For the text-containing cell, return its midpoint in (X, Y) coordinate format. 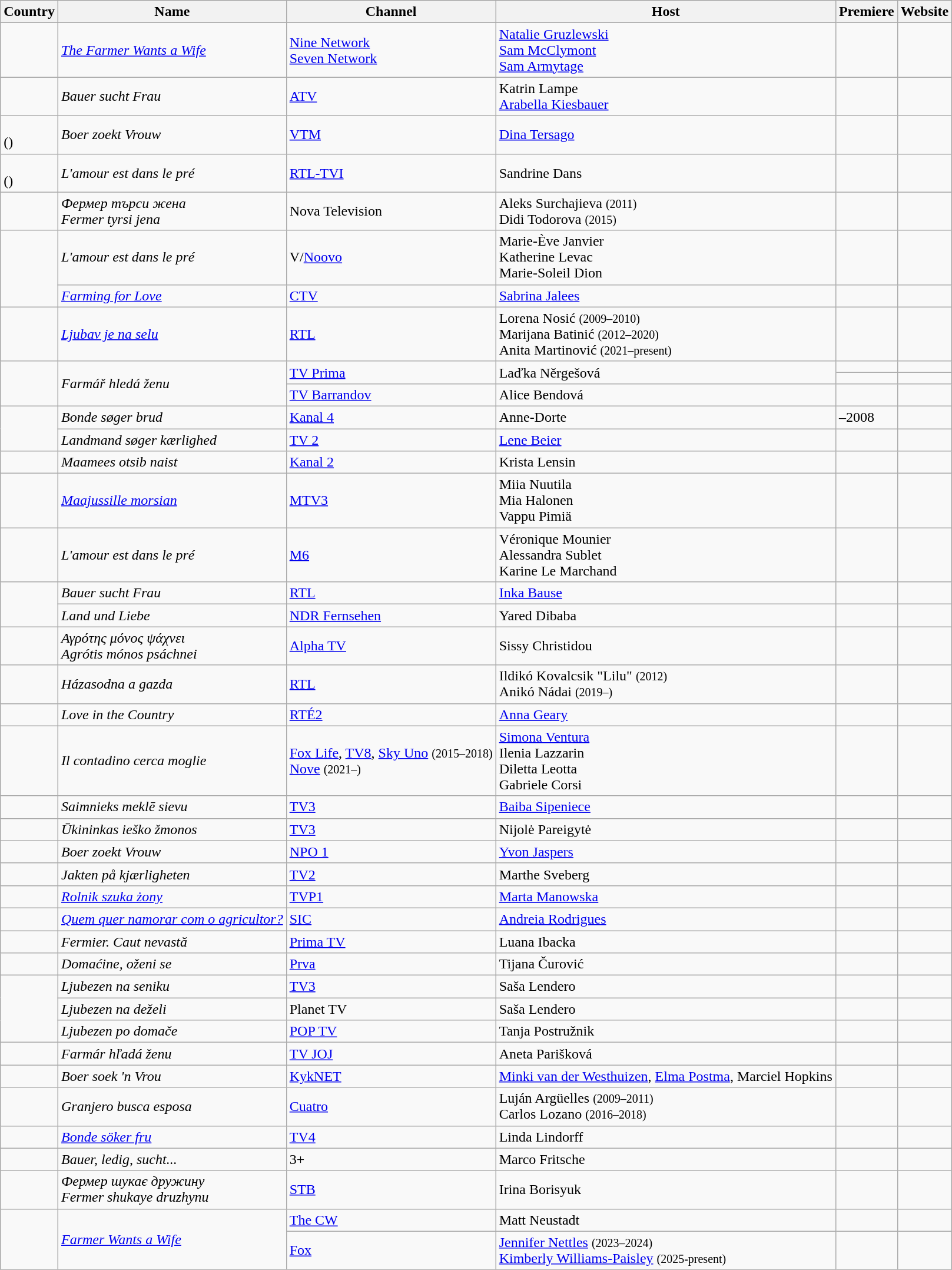
Ljubezen na seniku (172, 987)
Yared Dibaba (665, 616)
3+ (391, 1159)
Sandrine Dans (665, 173)
Natalie GruzlewskiSam McClymontSam Armytage (665, 50)
Sabrina Jalees (665, 296)
TV JOJ (391, 1054)
Fox Life, TV8, Sky Uno (2015–2018)Nove (2021–) (391, 761)
Farming for Love (172, 296)
Andreia Rodrigues (665, 919)
Sissy Christidou (665, 646)
Farmář hledá ženu (172, 383)
Marta Manowska (665, 897)
Website (924, 12)
Fermier. Caut nevastă (172, 942)
Kanal 4 (391, 417)
TVP1 (391, 897)
Alice Bendová (665, 395)
Country (29, 12)
Farmer Wants a Wife (172, 1239)
Tijana Čurović (665, 964)
Ljubav je na selu (172, 334)
STB (391, 1190)
Krista Lensin (665, 462)
Saimnieks meklē sievu (172, 807)
Maamees otsib naist (172, 462)
Quem quer namorar com o agricultor? (172, 919)
Αγρότης μόνος ψάχνειAgrótis mónos psáchnei (172, 646)
NPO 1 (391, 852)
Jakten på kjærligheten (172, 874)
Simona VenturaIlenia LazzarinDiletta LeottaGabriele Corsi (665, 761)
Luján Argüelles (2009–2011)Carlos Lozano (2016–2018) (665, 1106)
Marie-Ève JanvierKatherine LevacMarie-Soleil Dion (665, 257)
MTV3 (391, 501)
Házasodna a gazda (172, 684)
TV Barrandov (391, 395)
Jennifer Nettles (2023–2024)Kimberly Williams-Paisley (2025-present) (665, 1250)
Land und Liebe (172, 616)
SIC (391, 919)
Фермер търси женаFermer tyrsi jena (172, 211)
Matt Neustadt (665, 1220)
M6 (391, 555)
Yvon Jaspers (665, 852)
Ljubezen po domače (172, 1031)
ATV (391, 97)
Kanal 2 (391, 462)
Nova Television (391, 211)
Véronique MounierAlessandra SubletKarine Le Marchand (665, 555)
The CW (391, 1220)
Irina Borisyuk (665, 1190)
Boer soek 'n Vrou (172, 1076)
Alpha TV (391, 646)
Nijolė Pareigytė (665, 829)
Miia NuutilaMia HalonenVappu Pimiä (665, 501)
Aleks Surchajieva (2011)Didi Todorova (2015) (665, 211)
V/Noovo (391, 257)
TV2 (391, 874)
Domaćine, oženi se (172, 964)
Nine NetworkSeven Network (391, 50)
Prima TV (391, 942)
Love in the Country (172, 715)
Minki van der Westhuizen, Elma Postma, Marciel Hopkins (665, 1076)
Linda Lindorff (665, 1137)
NDR Fernsehen (391, 616)
Premiere (867, 12)
Lorena Nosić (2009–2010)Marijana Batinić (2012–2020)Anita Martinović (2021–present) (665, 334)
Channel (391, 12)
Il contadino cerca moglie (172, 761)
Prva (391, 964)
Aneta Parišková (665, 1054)
Luana Ibacka (665, 942)
Planet TV (391, 1009)
Dina Tersago (665, 134)
TV 2 (391, 440)
Katrin LampeArabella Kiesbauer (665, 97)
Bonde söker fru (172, 1137)
The Farmer Wants a Wife (172, 50)
Host (665, 12)
Name (172, 12)
Anne-Dorte (665, 417)
Lene Beier (665, 440)
Tanja Postružnik (665, 1031)
Farmár hľadá ženu (172, 1054)
Cuatro (391, 1106)
Granjero busca esposa (172, 1106)
Marthe Sveberg (665, 874)
Inka Bause (665, 593)
Ljubezen na deželi (172, 1009)
RTÉ2 (391, 715)
Bauer, ledig, sucht... (172, 1159)
Фермер шукає дружину Fermer shukaye druzhynu (172, 1190)
Ildikó Kovalcsik "Lilu" (2012)Anikó Nádai (2019–) (665, 684)
Anna Geary (665, 715)
Marco Fritsche (665, 1159)
VTM (391, 134)
Bonde søger brud (172, 417)
POP TV (391, 1031)
TV4 (391, 1137)
Maajussille morsian (172, 501)
RTL-TVI (391, 173)
–2008 (867, 417)
Fox (391, 1250)
Laďka Něrgešová (665, 372)
Rolnik szuka żony (172, 897)
Baiba Sipeniece (665, 807)
CTV (391, 296)
Landmand søger kærlighed (172, 440)
TV Prima (391, 372)
Ūkininkas ieško žmonos (172, 829)
KykNET (391, 1076)
